Locate the cell with the specified text and output its (x, y) center coordinate. 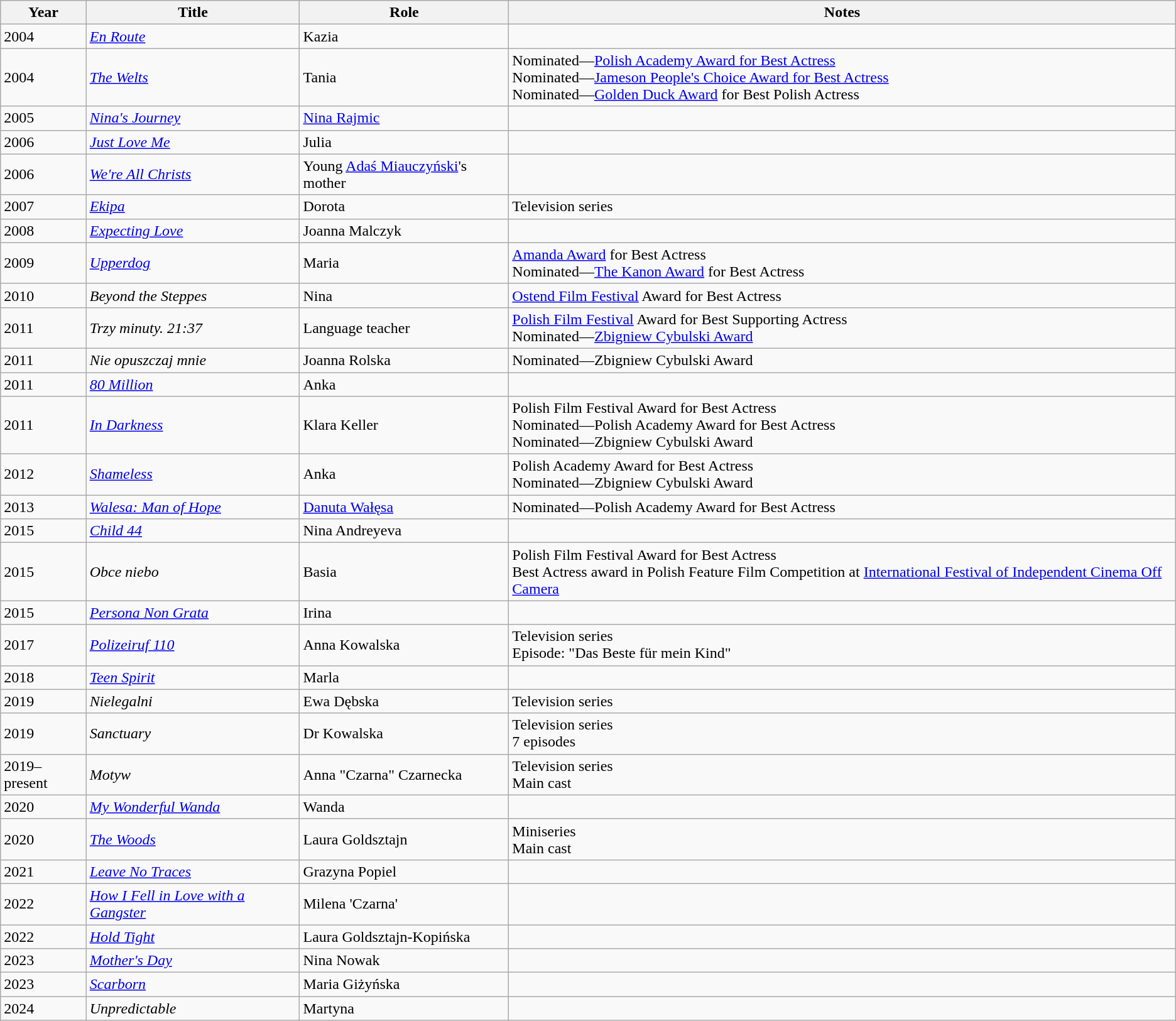
Basia (405, 572)
Title (193, 13)
2021 (43, 871)
Joanna Malczyk (405, 231)
The Woods (193, 839)
My Wonderful Wanda (193, 807)
Nina Nowak (405, 961)
Amanda Award for Best ActressNominated—The Kanon Award for Best Actress (842, 263)
Anna "Czarna" Czarnecka (405, 774)
Ostend Film Festival Award for Best Actress (842, 295)
Sanctuary (193, 734)
2010 (43, 295)
We're All Christs (193, 175)
Television seriesEpisode: "Das Beste für mein Kind" (842, 645)
Marla (405, 677)
Laura Goldsztajn-Kopińska (405, 937)
2019–present (43, 774)
Nielegalni (193, 701)
Just Love Me (193, 142)
Joanna Rolska (405, 360)
Nina Rajmic (405, 118)
Unpredictable (193, 1008)
Anna Kowalska (405, 645)
The Welts (193, 77)
2012 (43, 475)
Teen Spirit (193, 677)
Maria Giżyńska (405, 985)
Television seriesMain cast (842, 774)
2009 (43, 263)
Wanda (405, 807)
Child 44 (193, 531)
Milena 'Czarna' (405, 904)
2007 (43, 207)
Grazyna Popiel (405, 871)
Young Adaś Miauczyński's mother (405, 175)
Laura Goldsztajn (405, 839)
How I Fell in Love with a Gangster (193, 904)
Motyw (193, 774)
2017 (43, 645)
Year (43, 13)
Nina's Journey (193, 118)
Polish Film Festival Award for Best ActressNominated—Polish Academy Award for Best ActressNominated—Zbigniew Cybulski Award (842, 425)
En Route (193, 36)
Television series7 episodes (842, 734)
Obce niebo (193, 572)
Nina Andreyeva (405, 531)
Role (405, 13)
2018 (43, 677)
Language teacher (405, 328)
2024 (43, 1008)
Martyna (405, 1008)
Polish Academy Award for Best ActressNominated—Zbigniew Cybulski Award (842, 475)
Scarborn (193, 985)
80 Million (193, 384)
In Darkness (193, 425)
Notes (842, 13)
Nominated—Polish Academy Award for Best Actress (842, 507)
Trzy minuty. 21:37 (193, 328)
Danuta Wałęsa (405, 507)
Kazia (405, 36)
Nominated—Zbigniew Cybulski Award (842, 360)
Polizeiruf 110 (193, 645)
Mother's Day (193, 961)
Dorota (405, 207)
Hold Tight (193, 937)
Dr Kowalska (405, 734)
Nina (405, 295)
Ekipa (193, 207)
Maria (405, 263)
Klara Keller (405, 425)
Irina (405, 613)
Nie opuszczaj mnie (193, 360)
Beyond the Steppes (193, 295)
2005 (43, 118)
Walesa: Man of Hope (193, 507)
Shameless (193, 475)
2008 (43, 231)
Persona Non Grata (193, 613)
Upperdog (193, 263)
Tania (405, 77)
MiniseriesMain cast (842, 839)
Ewa Dębska (405, 701)
Leave No Traces (193, 871)
2013 (43, 507)
Julia (405, 142)
Polish Film Festival Award for Best Supporting ActressNominated—Zbigniew Cybulski Award (842, 328)
Expecting Love (193, 231)
